Detect which cell encompasses the target text, then output its [X, Y] center coordinate. 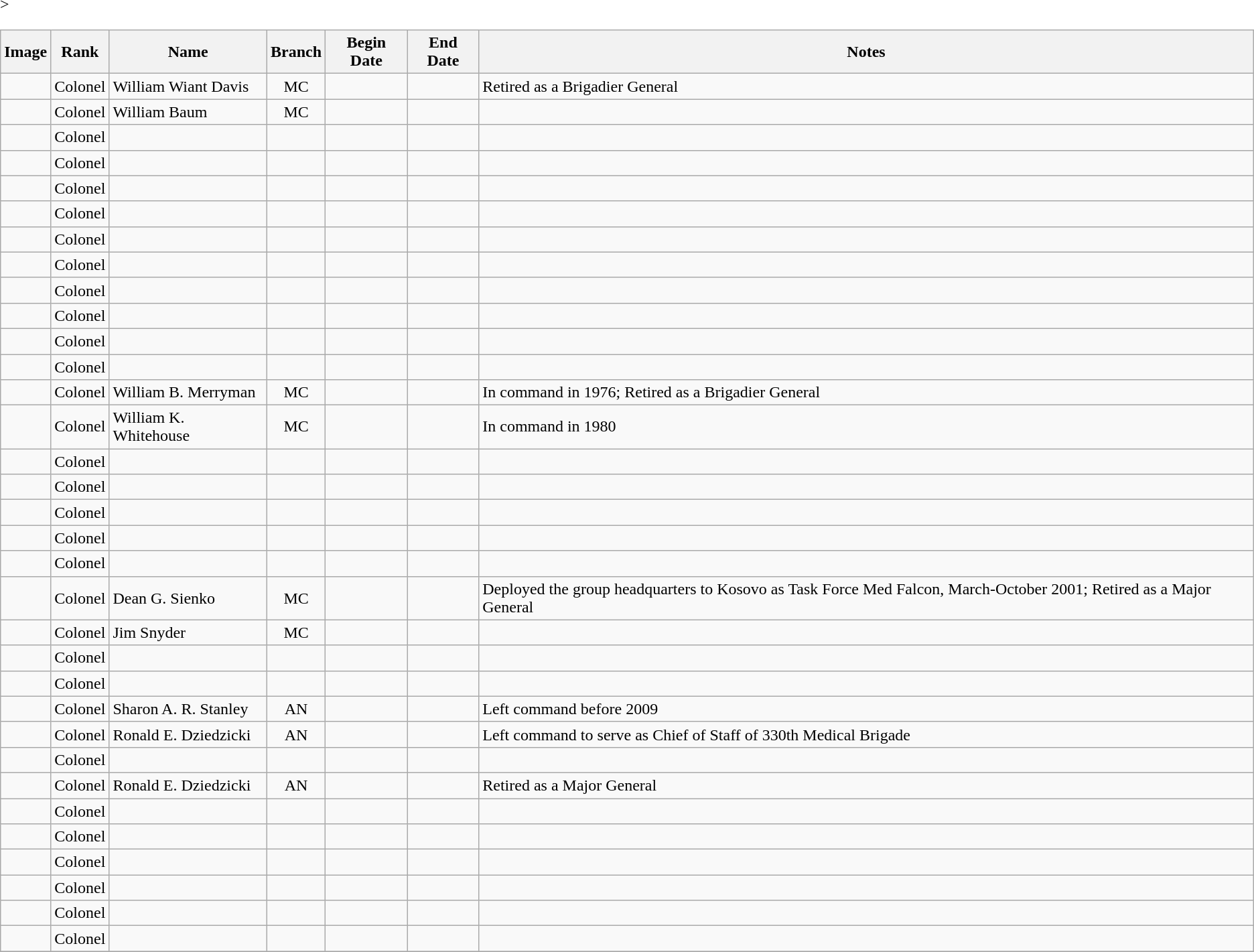
William B. Merryman [188, 393]
Name [188, 52]
William Baum [188, 112]
Retired as a Brigadier General [867, 86]
Dean G. Sienko [188, 598]
End Date [443, 52]
In command in 1976; Retired as a Brigadier General [867, 393]
Retired as a Major General [867, 785]
Left command to serve as Chief of Staff of 330th Medical Brigade [867, 734]
In command in 1980 [867, 427]
Image [25, 52]
Notes [867, 52]
Jim Snyder [188, 632]
Deployed the group headquarters to Kosovo as Task Force Med Falcon, March-October 2001; Retired as a Major General [867, 598]
Sharon A. R. Stanley [188, 709]
Begin Date [366, 52]
Branch [296, 52]
William K. Whitehouse [188, 427]
William Wiant Davis [188, 86]
Left command before 2009 [867, 709]
Rank [80, 52]
